Determine the [x, y] coordinate at the center of the cell enclosing the given text.  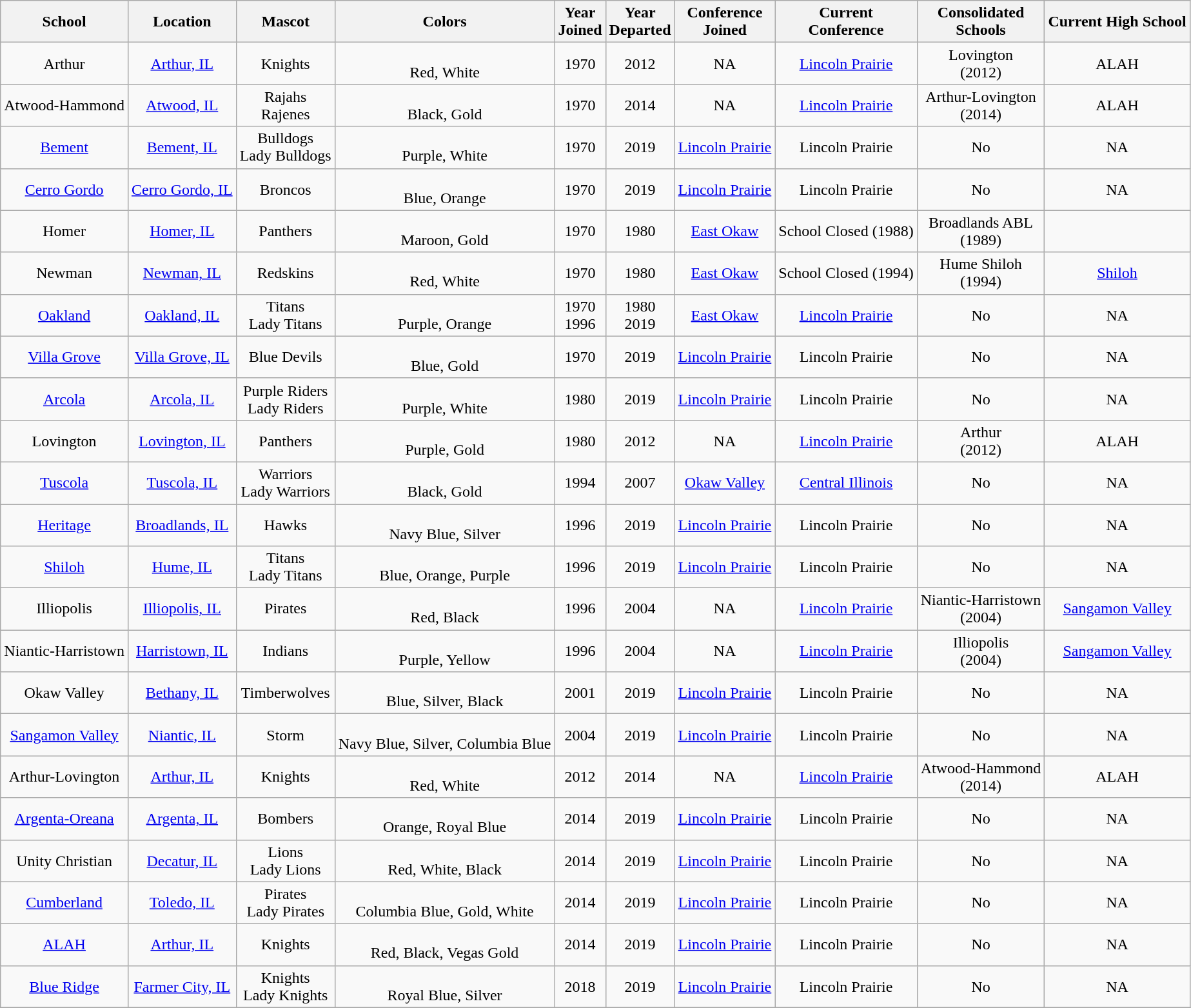
WarriorsLady Warriors [285, 482]
Homer [64, 231]
Oakland [64, 315]
Oakland, IL [182, 315]
Arthur-Lovington(2014) [981, 106]
Villa Grove, IL [182, 357]
Cerro Gordo, IL [182, 190]
Heritage [64, 525]
Lovington(2012) [981, 63]
Red, Black [445, 609]
Illiopolis, IL [182, 609]
Unity Christian [64, 860]
2018 [580, 987]
RajahsRajenes [285, 106]
Red, Black, Vegas Gold [445, 944]
Argenta-Oreana [64, 819]
Niantic, IL [182, 735]
Tuscola [64, 482]
Broadlands, IL [182, 525]
Illiopolis [64, 609]
Arthur(2012) [981, 441]
Atwood-Hammond [64, 106]
School Closed (1994) [846, 273]
Indians [285, 651]
Homer, IL [182, 231]
Bement, IL [182, 147]
Redskins [285, 273]
Arthur-Lovington [64, 776]
Cerro Gordo [64, 190]
Lovington [64, 441]
1994 [580, 482]
Central Illinois [846, 482]
Cumberland [64, 903]
Niantic-Harristown(2004) [981, 609]
Broadlands ABL(1989) [981, 231]
Harristown, IL [182, 651]
2007 [640, 482]
Blue, Silver, Black [445, 693]
CurrentConference [846, 22]
Niantic-Harristown [64, 651]
Toledo, IL [182, 903]
LionsLady Lions [285, 860]
Purple, Gold [445, 441]
19701996 [580, 315]
Mascot [285, 22]
19802019 [640, 315]
2001 [580, 693]
Storm [285, 735]
ConsolidatedSchools [981, 22]
Purple, Yellow [445, 651]
School Closed (1988) [846, 231]
Atwood-Hammond(2014) [981, 776]
Timberwolves [285, 693]
Arcola [64, 399]
Columbia Blue, Gold, White [445, 903]
PiratesLady Pirates [285, 903]
Farmer City, IL [182, 987]
Arthur [64, 63]
ConferenceJoined [725, 22]
Atwood, IL [182, 106]
Newman [64, 273]
Hawks [285, 525]
KnightsLady Knights [285, 987]
Lovington, IL [182, 441]
Tuscola, IL [182, 482]
Location [182, 22]
Blue Ridge [64, 987]
Pirates [285, 609]
Orange, Royal Blue [445, 819]
Navy Blue, Silver, Columbia Blue [445, 735]
Hume, IL [182, 568]
Hume Shiloh(1994) [981, 273]
School [64, 22]
Current High School [1117, 22]
Navy Blue, Silver [445, 525]
YearJoined [580, 22]
Purple, Orange [445, 315]
Newman, IL [182, 273]
Bement [64, 147]
Red, White, Black [445, 860]
Blue Devils [285, 357]
Bombers [285, 819]
Maroon, Gold [445, 231]
BulldogsLady Bulldogs [285, 147]
Colors [445, 22]
Purple RidersLady Riders [285, 399]
Royal Blue, Silver [445, 987]
YearDeparted [640, 22]
Bethany, IL [182, 693]
Broncos [285, 190]
Illiopolis(2004) [981, 651]
Arcola, IL [182, 399]
Blue, Orange, Purple [445, 568]
Blue, Gold [445, 357]
Decatur, IL [182, 860]
Argenta, IL [182, 819]
Villa Grove [64, 357]
Blue, Orange [445, 190]
